Search for the cell housing the specified text and yield its (x, y) center coordinate. 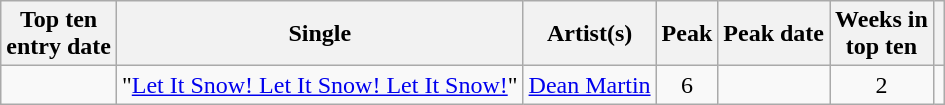
2 (882, 85)
"Let It Snow! Let It Snow! Let It Snow!" (320, 85)
Peak (687, 34)
Artist(s) (590, 34)
6 (687, 85)
Top tenentry date (59, 34)
Weeks intop ten (882, 34)
Dean Martin (590, 85)
Single (320, 34)
Peak date (774, 34)
